Provide the [x, y] coordinate of the cell's center where the given text is located.  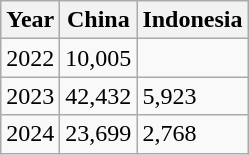
Year [30, 20]
42,432 [98, 96]
2023 [30, 96]
2,768 [192, 134]
2022 [30, 58]
Indonesia [192, 20]
2024 [30, 134]
23,699 [98, 134]
5,923 [192, 96]
10,005 [98, 58]
China [98, 20]
